Identify which cell holds the provided text, then report its (x, y) central coordinate. 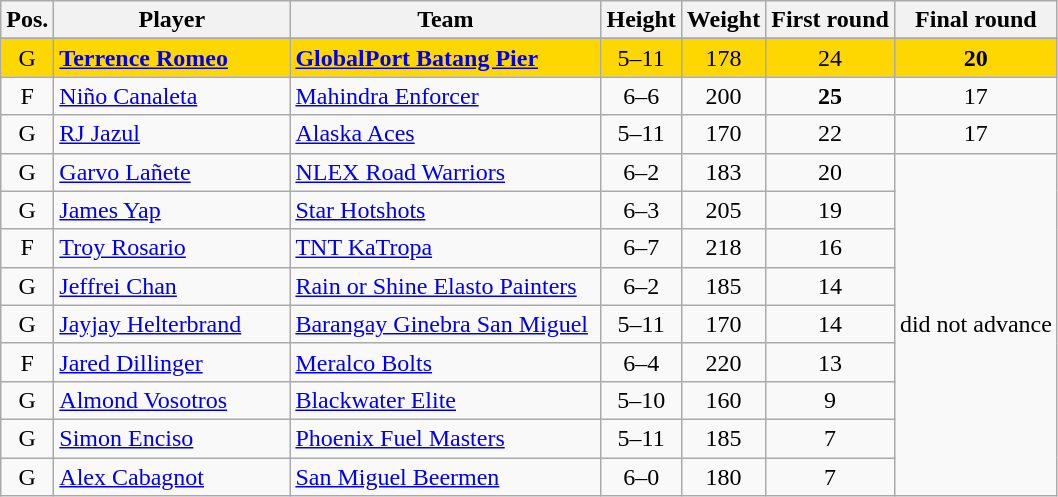
Phoenix Fuel Masters (446, 438)
205 (723, 210)
5–10 (641, 400)
9 (830, 400)
Niño Canaleta (172, 96)
Almond Vosotros (172, 400)
Simon Enciso (172, 438)
Weight (723, 20)
16 (830, 248)
22 (830, 134)
Jared Dillinger (172, 362)
180 (723, 477)
6–4 (641, 362)
did not advance (976, 324)
Terrence Romeo (172, 58)
Player (172, 20)
Star Hotshots (446, 210)
6–7 (641, 248)
220 (723, 362)
183 (723, 172)
James Yap (172, 210)
13 (830, 362)
Jayjay Helterbrand (172, 324)
Team (446, 20)
6–0 (641, 477)
24 (830, 58)
First round (830, 20)
Rain or Shine Elasto Painters (446, 286)
Garvo Lañete (172, 172)
178 (723, 58)
25 (830, 96)
Troy Rosario (172, 248)
TNT KaTropa (446, 248)
Mahindra Enforcer (446, 96)
6–6 (641, 96)
Alex Cabagnot (172, 477)
GlobalPort Batang Pier (446, 58)
200 (723, 96)
Barangay Ginebra San Miguel (446, 324)
6–3 (641, 210)
Final round (976, 20)
Blackwater Elite (446, 400)
Meralco Bolts (446, 362)
NLEX Road Warriors (446, 172)
Height (641, 20)
218 (723, 248)
160 (723, 400)
19 (830, 210)
Pos. (28, 20)
San Miguel Beermen (446, 477)
Jeffrei Chan (172, 286)
Alaska Aces (446, 134)
RJ Jazul (172, 134)
